Scan for the cell matching the given text and deliver its (X, Y) coordinate at center. 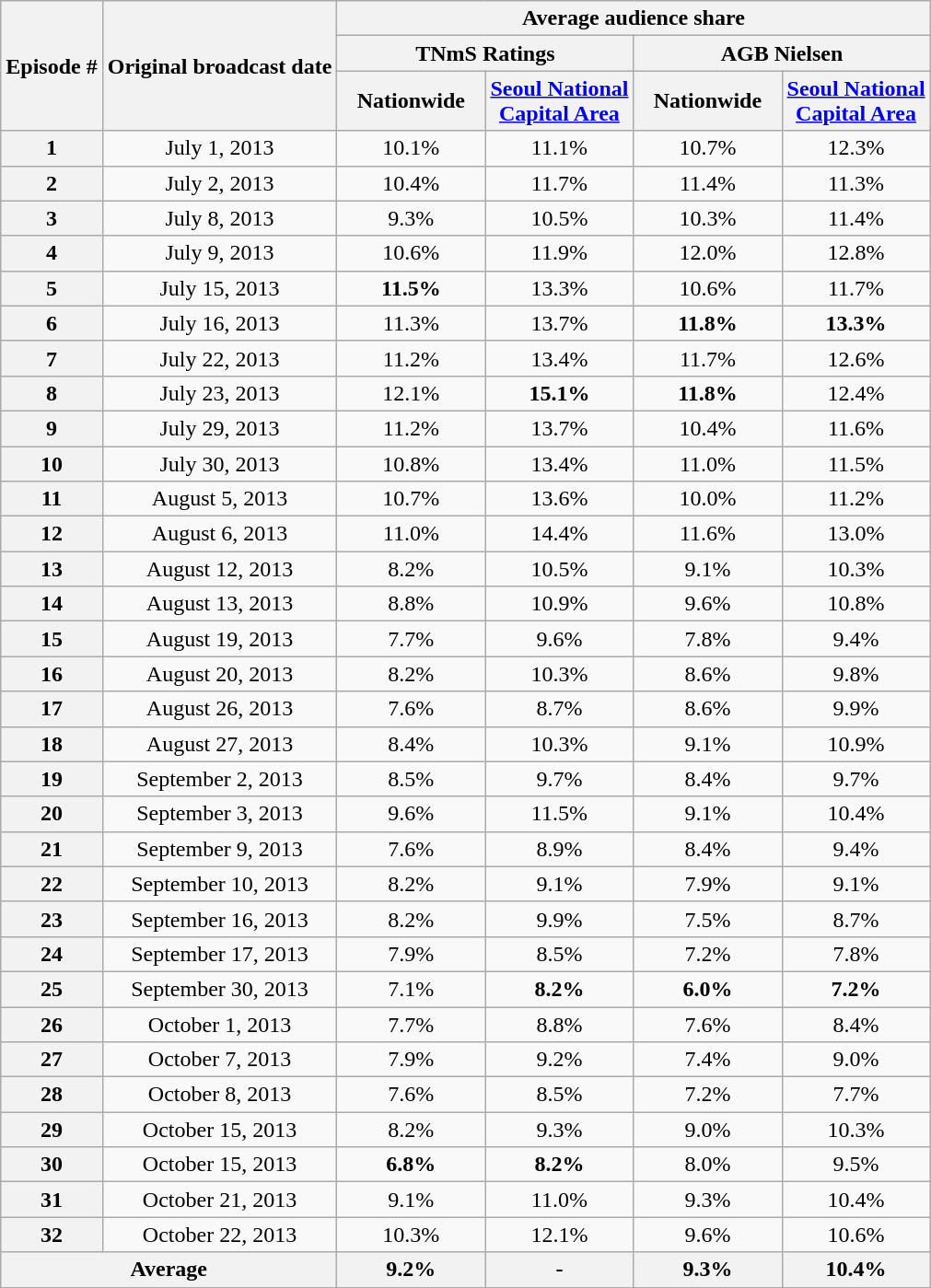
July 15, 2013 (219, 288)
29 (52, 1130)
October 21, 2013 (219, 1200)
AGB Nielsen (782, 53)
September 16, 2013 (219, 919)
July 23, 2013 (219, 393)
September 3, 2013 (219, 814)
27 (52, 1060)
7.4% (707, 1060)
6 (52, 323)
32 (52, 1235)
12.3% (856, 148)
25 (52, 989)
September 10, 2013 (219, 884)
14 (52, 604)
September 30, 2013 (219, 989)
Average audience share (634, 18)
July 30, 2013 (219, 463)
4 (52, 253)
23 (52, 919)
30 (52, 1165)
August 12, 2013 (219, 569)
July 9, 2013 (219, 253)
31 (52, 1200)
22 (52, 884)
18 (52, 744)
- (560, 1270)
11 (52, 499)
August 26, 2013 (219, 709)
12.6% (856, 358)
11.9% (560, 253)
September 2, 2013 (219, 779)
October 1, 2013 (219, 1025)
8.0% (707, 1165)
12 (52, 534)
2 (52, 183)
July 2, 2013 (219, 183)
12.4% (856, 393)
9 (52, 428)
11.1% (560, 148)
3 (52, 218)
13 (52, 569)
7.1% (411, 989)
August 13, 2013 (219, 604)
5 (52, 288)
19 (52, 779)
July 29, 2013 (219, 428)
10.1% (411, 148)
October 7, 2013 (219, 1060)
September 9, 2013 (219, 849)
16 (52, 674)
20 (52, 814)
14.4% (560, 534)
15 (52, 639)
9.5% (856, 1165)
Average (169, 1270)
28 (52, 1095)
12.0% (707, 253)
July 8, 2013 (219, 218)
13.0% (856, 534)
August 5, 2013 (219, 499)
10.0% (707, 499)
10 (52, 463)
13.6% (560, 499)
October 8, 2013 (219, 1095)
17 (52, 709)
August 6, 2013 (219, 534)
21 (52, 849)
6.8% (411, 1165)
7.5% (707, 919)
Episode # (52, 66)
6.0% (707, 989)
7 (52, 358)
TNmS Ratings (485, 53)
8.9% (560, 849)
July 1, 2013 (219, 148)
8 (52, 393)
12.8% (856, 253)
15.1% (560, 393)
August 27, 2013 (219, 744)
Original broadcast date (219, 66)
24 (52, 954)
July 22, 2013 (219, 358)
August 20, 2013 (219, 674)
August 19, 2013 (219, 639)
July 16, 2013 (219, 323)
October 22, 2013 (219, 1235)
26 (52, 1025)
September 17, 2013 (219, 954)
1 (52, 148)
9.8% (856, 674)
